Capture the cell that displays the provided text and extract its (X, Y) central coordinate. 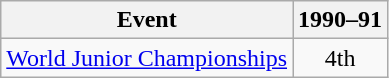
Event (147, 20)
1990–91 (340, 20)
World Junior Championships (147, 58)
4th (340, 58)
